Capture the cell that displays the provided text and extract its (X, Y) central coordinate. 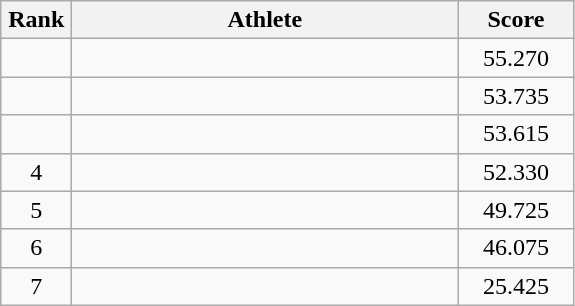
4 (36, 172)
6 (36, 248)
53.735 (516, 96)
Rank (36, 20)
46.075 (516, 248)
53.615 (516, 134)
Score (516, 20)
52.330 (516, 172)
5 (36, 210)
25.425 (516, 286)
Athlete (265, 20)
7 (36, 286)
55.270 (516, 58)
49.725 (516, 210)
